Detect which cell encompasses the target text, then output its [x, y] center coordinate. 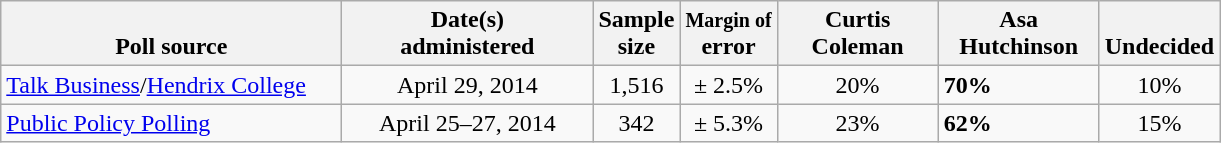
10% [1159, 85]
15% [1159, 123]
CurtisColeman [858, 34]
20% [858, 85]
62% [1018, 123]
Talk Business/Hendrix College [172, 85]
± 5.3% [728, 123]
AsaHutchinson [1018, 34]
342 [636, 123]
Samplesize [636, 34]
Margin oferror [728, 34]
Date(s)administered [468, 34]
70% [1018, 85]
± 2.5% [728, 85]
Undecided [1159, 34]
Public Policy Polling [172, 123]
April 25–27, 2014 [468, 123]
23% [858, 123]
Poll source [172, 34]
April 29, 2014 [468, 85]
1,516 [636, 85]
